Scan for the cell matching the given text and deliver its [X, Y] coordinate at center. 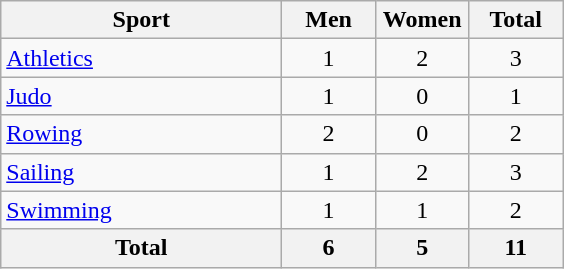
Women [422, 20]
Judo [142, 96]
Swimming [142, 210]
Men [329, 20]
5 [422, 248]
6 [329, 248]
Sport [142, 20]
Athletics [142, 58]
Rowing [142, 134]
Sailing [142, 172]
11 [516, 248]
